Extract the [x, y] coordinate from the center of the cell holding the provided text.  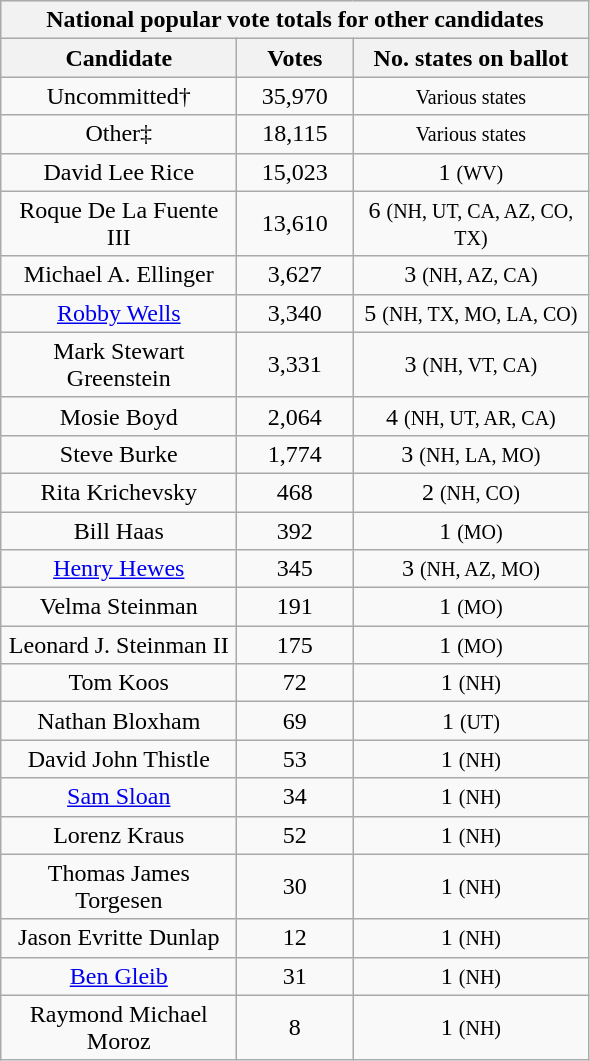
Steve Burke [119, 454]
175 [295, 645]
12 [295, 938]
Tom Koos [119, 683]
Mosie Boyd [119, 416]
Thomas James Torgesen [119, 886]
13,610 [295, 224]
3 (NH, VT, CA) [471, 364]
6 (NH, UT, CA, AZ, CO, TX) [471, 224]
72 [295, 683]
Other‡ [119, 134]
David John Thistle [119, 759]
3,627 [295, 275]
31 [295, 976]
Robby Wells [119, 313]
4 (NH, UT, AR, CA) [471, 416]
Michael A. Ellinger [119, 275]
1,774 [295, 454]
30 [295, 886]
52 [295, 835]
35,970 [295, 96]
15,023 [295, 172]
1 (UT) [471, 721]
3,331 [295, 364]
Nathan Bloxham [119, 721]
Votes [295, 58]
345 [295, 569]
No. states on ballot [471, 58]
2 (NH, CO) [471, 492]
1 (WV) [471, 172]
468 [295, 492]
3,340 [295, 313]
69 [295, 721]
53 [295, 759]
Mark Stewart Greenstein [119, 364]
Henry Hewes [119, 569]
Candidate [119, 58]
8 [295, 1028]
3 (NH, AZ, MO) [471, 569]
3 (NH, LA, MO) [471, 454]
Rita Krichevsky [119, 492]
Ben Gleib [119, 976]
David Lee Rice [119, 172]
Lorenz Kraus [119, 835]
Leonard J. Steinman II [119, 645]
Raymond Michael Moroz [119, 1028]
3 (NH, AZ, CA) [471, 275]
18,115 [295, 134]
Velma Steinman [119, 607]
191 [295, 607]
Sam Sloan [119, 797]
Roque De La Fuente III [119, 224]
5 (NH, TX, MO, LA, CO) [471, 313]
Uncommitted† [119, 96]
34 [295, 797]
National popular vote totals for other candidates [295, 20]
Bill Haas [119, 531]
Jason Evritte Dunlap [119, 938]
392 [295, 531]
2,064 [295, 416]
